For the text-containing cell, return its midpoint in (X, Y) coordinate format. 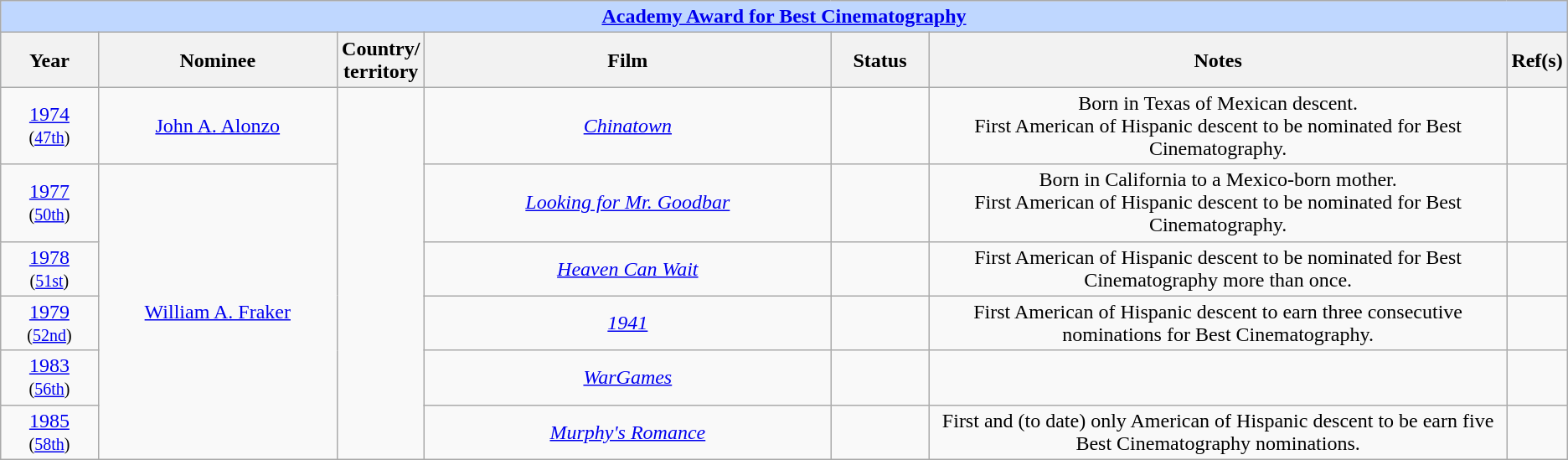
First American of Hispanic descent to earn three consecutive nominations for Best Cinematography. (1218, 323)
1978(51st) (49, 268)
1985(58th) (49, 432)
WarGames (628, 377)
First and (to date) only American of Hispanic descent to be earn five Best Cinematography nominations. (1218, 432)
Academy Award for Best Cinematography (784, 17)
Film (628, 60)
Nominee (218, 60)
Country/territory (381, 60)
Murphy's Romance (628, 432)
Looking for Mr. Goodbar (628, 203)
1941 (628, 323)
Born in Texas of Mexican descent.First American of Hispanic descent to be nominated for Best Cinematography. (1218, 126)
1977(50th) (49, 203)
Chinatown (628, 126)
First American of Hispanic descent to be nominated for Best Cinematography more than once. (1218, 268)
William A. Fraker (218, 312)
Status (880, 60)
John A. Alonzo (218, 126)
1974(47th) (49, 126)
1983(56th) (49, 377)
Born in California to a Mexico-born mother.First American of Hispanic descent to be nominated for Best Cinematography. (1218, 203)
Ref(s) (1537, 60)
Notes (1218, 60)
Year (49, 60)
Heaven Can Wait (628, 268)
1979(52nd) (49, 323)
